Extract the (x, y) coordinate from the center of the cell holding the provided text.  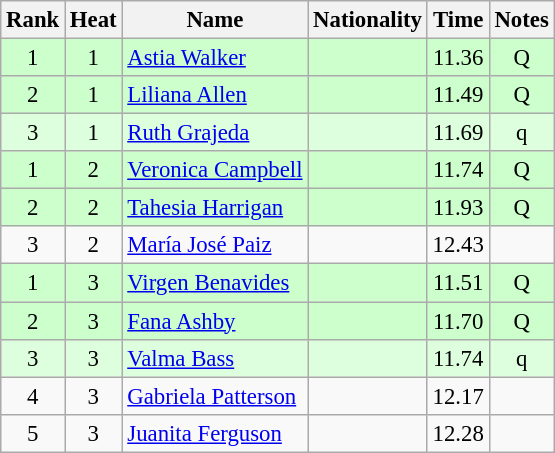
11.49 (458, 95)
Tahesia Harrigan (215, 208)
Fana Ashby (215, 321)
Astia Walker (215, 58)
Liliana Allen (215, 95)
Veronica Campbell (215, 170)
Time (458, 20)
Ruth Grajeda (215, 133)
Valma Bass (215, 358)
María José Paiz (215, 245)
Notes (522, 20)
Juanita Ferguson (215, 433)
11.69 (458, 133)
5 (33, 433)
Heat (94, 20)
11.70 (458, 321)
12.43 (458, 245)
11.51 (458, 283)
Rank (33, 20)
12.17 (458, 396)
Gabriela Patterson (215, 396)
Name (215, 20)
Nationality (368, 20)
11.93 (458, 208)
4 (33, 396)
Virgen Benavides (215, 283)
11.36 (458, 58)
12.28 (458, 433)
